Identify which cell holds the provided text, then report its [X, Y] central coordinate. 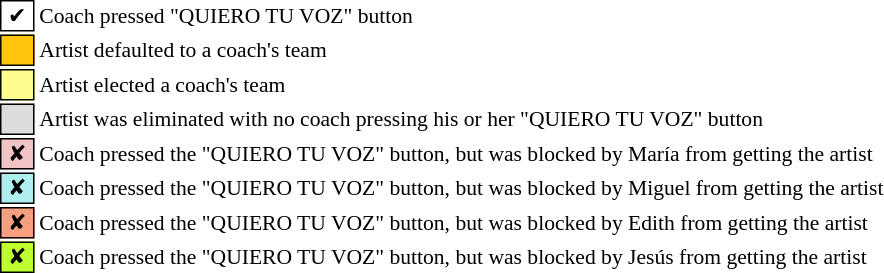
✔ [18, 16]
